From the cell containing the given text, extract its center point as [x, y] coordinate. 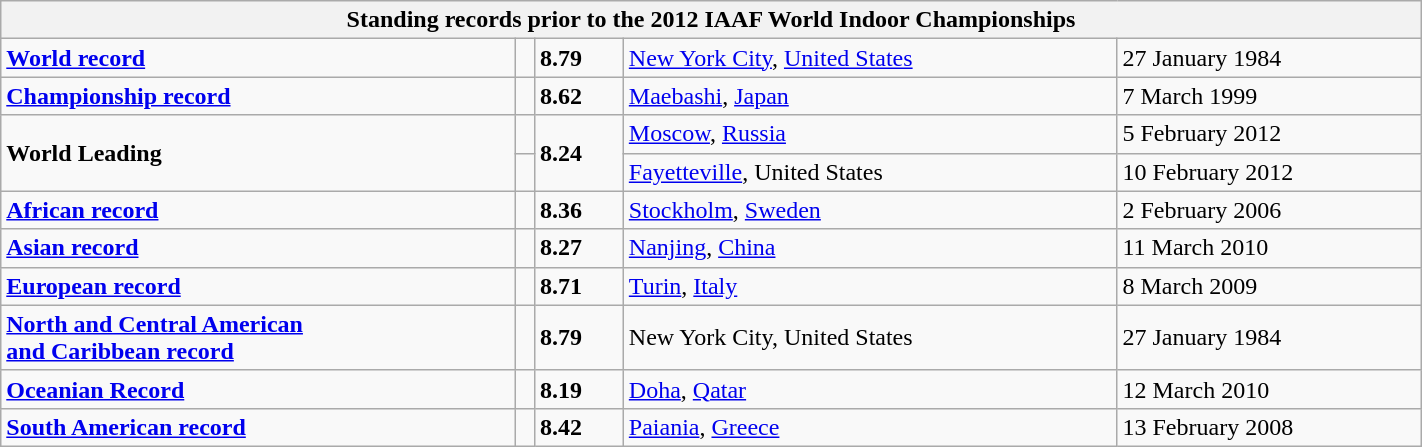
Moscow, Russia [870, 134]
Fayetteville, United States [870, 172]
Championship record [258, 96]
8.71 [578, 286]
5 February 2012 [1269, 134]
8.36 [578, 210]
Paiania, Greece [870, 427]
2 February 2006 [1269, 210]
8.19 [578, 389]
Turin, Italy [870, 286]
Standing records prior to the 2012 IAAF World Indoor Championships [711, 20]
North and Central American and Caribbean record [258, 338]
10 February 2012 [1269, 172]
Asian record [258, 248]
European record [258, 286]
11 March 2010 [1269, 248]
Nanjing, China [870, 248]
8.24 [578, 153]
8.62 [578, 96]
World record [258, 58]
Doha, Qatar [870, 389]
African record [258, 210]
8.42 [578, 427]
8 March 2009 [1269, 286]
South American record [258, 427]
12 March 2010 [1269, 389]
Oceanian Record [258, 389]
World Leading [258, 153]
13 February 2008 [1269, 427]
7 March 1999 [1269, 96]
Maebashi, Japan [870, 96]
8.27 [578, 248]
Stockholm, Sweden [870, 210]
